Provide the (x, y) coordinate of the cell's center where the given text is located.  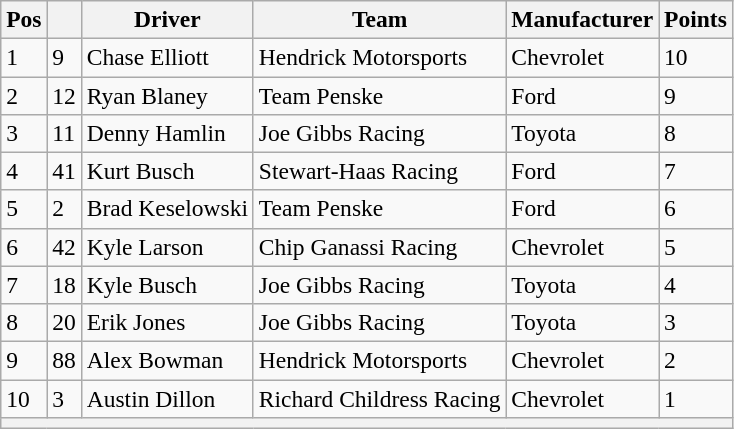
42 (64, 247)
Brad Keselowski (167, 209)
12 (64, 95)
18 (64, 285)
Denny Hamlin (167, 133)
88 (64, 360)
41 (64, 171)
Stewart-Haas Racing (379, 171)
Richard Childress Racing (379, 398)
Kyle Busch (167, 285)
Pos (24, 19)
Erik Jones (167, 322)
Alex Bowman (167, 360)
Kyle Larson (167, 247)
Ryan Blaney (167, 95)
Driver (167, 19)
Kurt Busch (167, 171)
Manufacturer (582, 19)
20 (64, 322)
Team (379, 19)
Chip Ganassi Racing (379, 247)
11 (64, 133)
Points (696, 19)
Austin Dillon (167, 398)
Chase Elliott (167, 57)
